Return (x, y) of the center of cell containing provided text 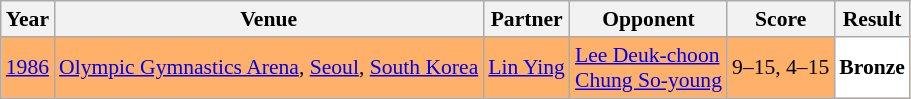
Olympic Gymnastics Arena, Seoul, South Korea (268, 68)
Bronze (872, 68)
Lee Deuk-choon Chung So-young (648, 68)
1986 (28, 68)
9–15, 4–15 (780, 68)
Lin Ying (526, 68)
Result (872, 19)
Partner (526, 19)
Opponent (648, 19)
Year (28, 19)
Score (780, 19)
Venue (268, 19)
